Pinpoint the cell where the given text exists, returning its (X, Y) midpoint coordinate. 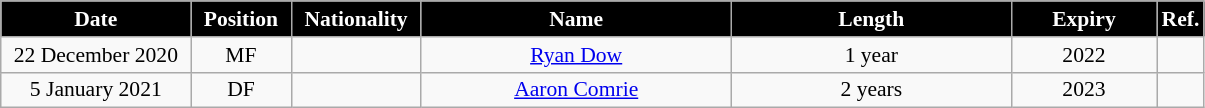
Ryan Dow (576, 55)
Length (871, 19)
Name (576, 19)
MF (241, 55)
DF (241, 90)
Position (241, 19)
Aaron Comrie (576, 90)
22 December 2020 (96, 55)
Nationality (356, 19)
Expiry (1084, 19)
2 years (871, 90)
5 January 2021 (96, 90)
Ref. (1180, 19)
2022 (1084, 55)
1 year (871, 55)
Date (96, 19)
2023 (1084, 90)
